Provide the (X, Y) coordinate of the cell's center where the given text is located.  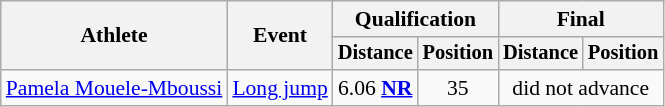
Qualification (416, 19)
Final (580, 19)
Event (280, 36)
Long jump (280, 88)
6.06 NR (376, 88)
35 (458, 88)
Athlete (114, 36)
did not advance (580, 88)
Pamela Mouele-Mboussi (114, 88)
